Output the [x, y] coordinate of the center of the cell containing the given text.  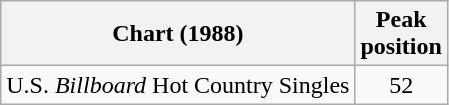
Peakposition [401, 34]
52 [401, 85]
Chart (1988) [178, 34]
U.S. Billboard Hot Country Singles [178, 85]
